Locate the cell with the specified text and output its [X, Y] center coordinate. 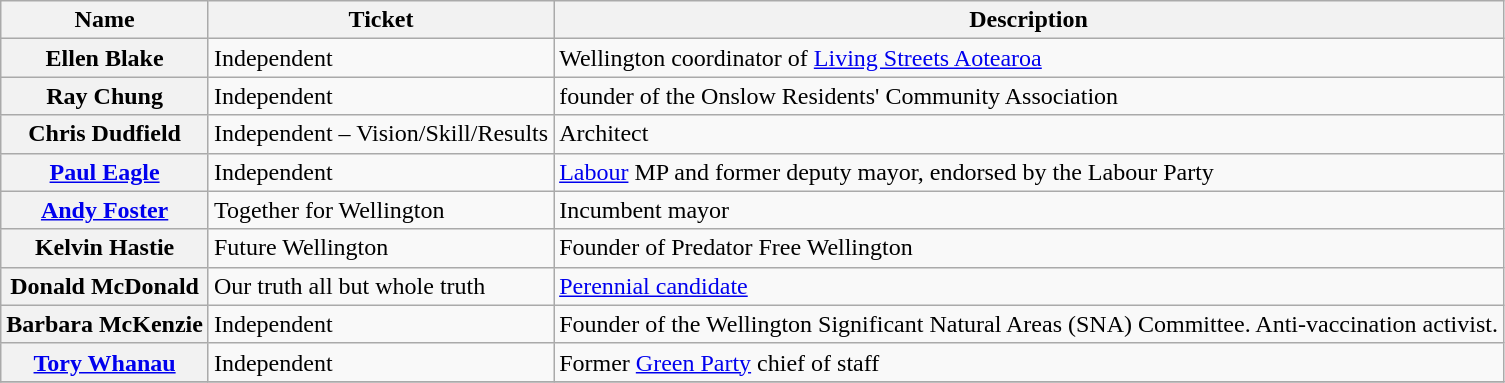
Ellen Blake [105, 58]
Founder of Predator Free Wellington [1029, 248]
Tory Whanau [105, 362]
Donald McDonald [105, 286]
founder of the Onslow Residents' Community Association [1029, 96]
Kelvin Hastie [105, 248]
Founder of the Wellington Significant Natural Areas (SNA) Committee. Anti-vaccination activist. [1029, 324]
Chris Dudfield [105, 134]
Architect [1029, 134]
Future Wellington [380, 248]
Wellington coordinator of Living Streets Aotearoa [1029, 58]
Description [1029, 20]
Ticket [380, 20]
Labour MP and former deputy mayor, endorsed by the Labour Party [1029, 172]
Perennial candidate [1029, 286]
Barbara McKenzie [105, 324]
Incumbent mayor [1029, 210]
Ray Chung [105, 96]
Paul Eagle [105, 172]
Our truth all but whole truth [380, 286]
Former Green Party chief of staff [1029, 362]
Independent – Vision/Skill/Results [380, 134]
Name [105, 20]
Andy Foster [105, 210]
Together for Wellington [380, 210]
